Provide the (X, Y) coordinate of the cell's center where the given text is located.  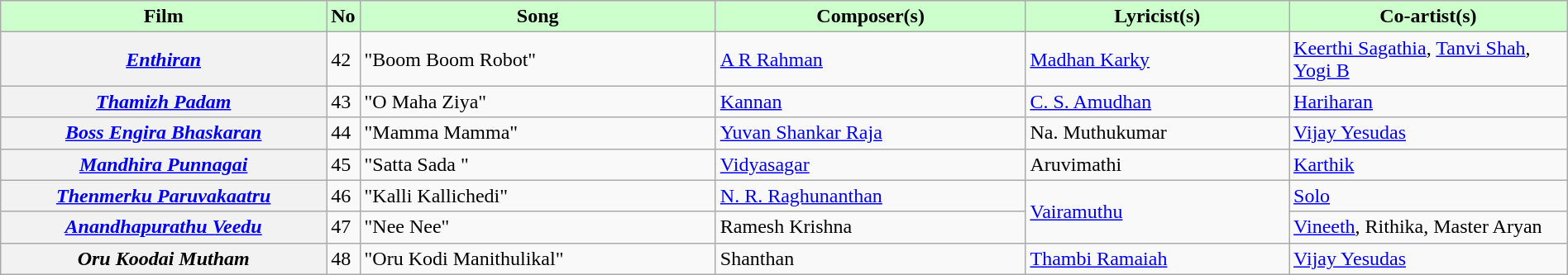
Yuvan Shankar Raja (870, 133)
Composer(s) (870, 17)
"O Maha Ziya" (538, 102)
A R Rahman (870, 59)
44 (343, 133)
Lyricist(s) (1158, 17)
Vairamuthu (1158, 211)
Mandhira Punnagai (164, 164)
Enthiran (164, 59)
Na. Muthukumar (1158, 133)
Hariharan (1429, 102)
45 (343, 164)
Thamizh Padam (164, 102)
Oru Koodai Mutham (164, 258)
Co-artist(s) (1429, 17)
No (343, 17)
46 (343, 196)
47 (343, 227)
Karthik (1429, 164)
"Kalli Kallichedi" (538, 196)
Thambi Ramaiah (1158, 258)
42 (343, 59)
Solo (1429, 196)
Boss Engira Bhaskaran (164, 133)
Vineeth, Rithika, Master Aryan (1429, 227)
Anandhapurathu Veedu (164, 227)
Shanthan (870, 258)
Madhan Karky (1158, 59)
Ramesh Krishna (870, 227)
N. R. Raghunanthan (870, 196)
43 (343, 102)
"Nee Nee" (538, 227)
48 (343, 258)
Kannan (870, 102)
"Boom Boom Robot" (538, 59)
Vidyasagar (870, 164)
Keerthi Sagathia, Tanvi Shah, Yogi B (1429, 59)
"Satta Sada " (538, 164)
Aruvimathi (1158, 164)
C. S. Amudhan (1158, 102)
"Oru Kodi Manithulikal" (538, 258)
"Mamma Mamma" (538, 133)
Film (164, 17)
Song (538, 17)
Thenmerku Paruvakaatru (164, 196)
